Return (X, Y) of the center of cell containing provided text 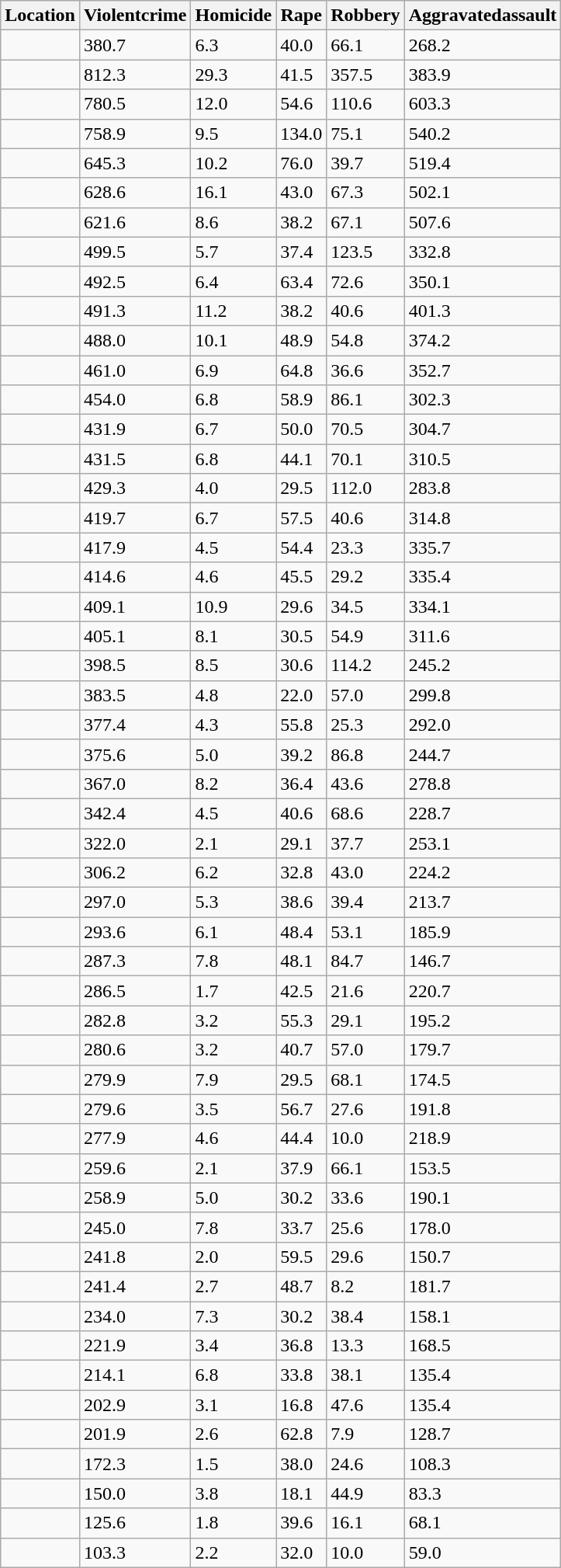
146.7 (483, 961)
6.9 (234, 370)
150.0 (135, 1493)
Violentcrime (135, 16)
214.1 (135, 1375)
268.2 (483, 45)
8.1 (234, 636)
244.7 (483, 754)
224.2 (483, 873)
38.1 (365, 1375)
332.8 (483, 252)
38.6 (301, 902)
10.2 (234, 163)
314.8 (483, 518)
18.1 (301, 1493)
44.4 (301, 1139)
Homicide (234, 16)
507.6 (483, 222)
628.6 (135, 193)
306.2 (135, 873)
153.5 (483, 1168)
4.3 (234, 725)
84.7 (365, 961)
39.4 (365, 902)
377.4 (135, 725)
70.1 (365, 459)
258.9 (135, 1198)
36.4 (301, 784)
174.5 (483, 1080)
34.5 (365, 607)
16.8 (301, 1405)
72.6 (365, 281)
286.5 (135, 991)
48.1 (301, 961)
758.9 (135, 134)
178.0 (483, 1227)
3.5 (234, 1109)
33.6 (365, 1198)
22.0 (301, 695)
383.9 (483, 75)
1.5 (234, 1464)
38.0 (301, 1464)
37.4 (301, 252)
2.6 (234, 1434)
83.3 (483, 1493)
2.7 (234, 1286)
277.9 (135, 1139)
279.9 (135, 1080)
128.7 (483, 1434)
409.1 (135, 607)
54.4 (301, 548)
201.9 (135, 1434)
172.3 (135, 1464)
42.5 (301, 991)
68.6 (365, 813)
54.9 (365, 636)
299.8 (483, 695)
2.2 (234, 1552)
57.5 (301, 518)
179.7 (483, 1050)
8.5 (234, 666)
36.6 (365, 370)
181.7 (483, 1286)
1.7 (234, 991)
5.3 (234, 902)
10.1 (234, 340)
304.7 (483, 429)
287.3 (135, 961)
357.5 (365, 75)
23.3 (365, 548)
125.6 (135, 1523)
25.3 (365, 725)
405.1 (135, 636)
220.7 (483, 991)
502.1 (483, 193)
310.5 (483, 459)
3.8 (234, 1493)
158.1 (483, 1316)
5.7 (234, 252)
150.7 (483, 1257)
29.3 (234, 75)
43.6 (365, 784)
335.4 (483, 577)
48.9 (301, 340)
492.5 (135, 281)
3.4 (234, 1346)
417.9 (135, 548)
6.4 (234, 281)
1.8 (234, 1523)
383.5 (135, 695)
293.6 (135, 932)
398.5 (135, 666)
352.7 (483, 370)
54.6 (301, 104)
401.3 (483, 311)
282.8 (135, 1020)
32.8 (301, 873)
36.8 (301, 1346)
48.4 (301, 932)
38.4 (365, 1316)
21.6 (365, 991)
278.8 (483, 784)
63.4 (301, 281)
37.7 (365, 843)
55.3 (301, 1020)
491.3 (135, 311)
191.8 (483, 1109)
540.2 (483, 134)
461.0 (135, 370)
40.7 (301, 1050)
44.9 (365, 1493)
221.9 (135, 1346)
603.3 (483, 104)
454.0 (135, 400)
32.0 (301, 1552)
39.2 (301, 754)
334.1 (483, 607)
41.5 (301, 75)
37.9 (301, 1168)
168.5 (483, 1346)
110.6 (365, 104)
185.9 (483, 932)
6.1 (234, 932)
335.7 (483, 548)
44.1 (301, 459)
780.5 (135, 104)
30.6 (301, 666)
241.8 (135, 1257)
30.5 (301, 636)
241.4 (135, 1286)
33.7 (301, 1227)
24.6 (365, 1464)
4.0 (234, 488)
519.4 (483, 163)
245.0 (135, 1227)
6.2 (234, 873)
11.2 (234, 311)
311.6 (483, 636)
253.1 (483, 843)
812.3 (135, 75)
342.4 (135, 813)
53.1 (365, 932)
213.7 (483, 902)
488.0 (135, 340)
292.0 (483, 725)
414.6 (135, 577)
40.0 (301, 45)
112.0 (365, 488)
279.6 (135, 1109)
54.8 (365, 340)
375.6 (135, 754)
27.6 (365, 1109)
29.2 (365, 577)
4.8 (234, 695)
228.7 (483, 813)
280.6 (135, 1050)
39.7 (365, 163)
39.6 (301, 1523)
Aggravatedassault (483, 16)
283.8 (483, 488)
297.0 (135, 902)
350.1 (483, 281)
67.3 (365, 193)
202.9 (135, 1405)
245.2 (483, 666)
12.0 (234, 104)
56.7 (301, 1109)
Location (40, 16)
103.3 (135, 1552)
75.1 (365, 134)
431.9 (135, 429)
134.0 (301, 134)
645.3 (135, 163)
259.6 (135, 1168)
13.3 (365, 1346)
195.2 (483, 1020)
10.9 (234, 607)
380.7 (135, 45)
234.0 (135, 1316)
429.3 (135, 488)
76.0 (301, 163)
33.8 (301, 1375)
190.1 (483, 1198)
59.0 (483, 1552)
25.6 (365, 1227)
70.5 (365, 429)
86.8 (365, 754)
3.1 (234, 1405)
374.2 (483, 340)
48.7 (301, 1286)
50.0 (301, 429)
Robbery (365, 16)
499.5 (135, 252)
322.0 (135, 843)
55.8 (301, 725)
6.3 (234, 45)
2.0 (234, 1257)
Rape (301, 16)
108.3 (483, 1464)
367.0 (135, 784)
621.6 (135, 222)
86.1 (365, 400)
58.9 (301, 400)
67.1 (365, 222)
431.5 (135, 459)
114.2 (365, 666)
64.8 (301, 370)
59.5 (301, 1257)
7.3 (234, 1316)
302.3 (483, 400)
419.7 (135, 518)
8.6 (234, 222)
218.9 (483, 1139)
47.6 (365, 1405)
45.5 (301, 577)
9.5 (234, 134)
123.5 (365, 252)
62.8 (301, 1434)
